Find where the given text appears and provide that cell's center as [x, y] coordinate. 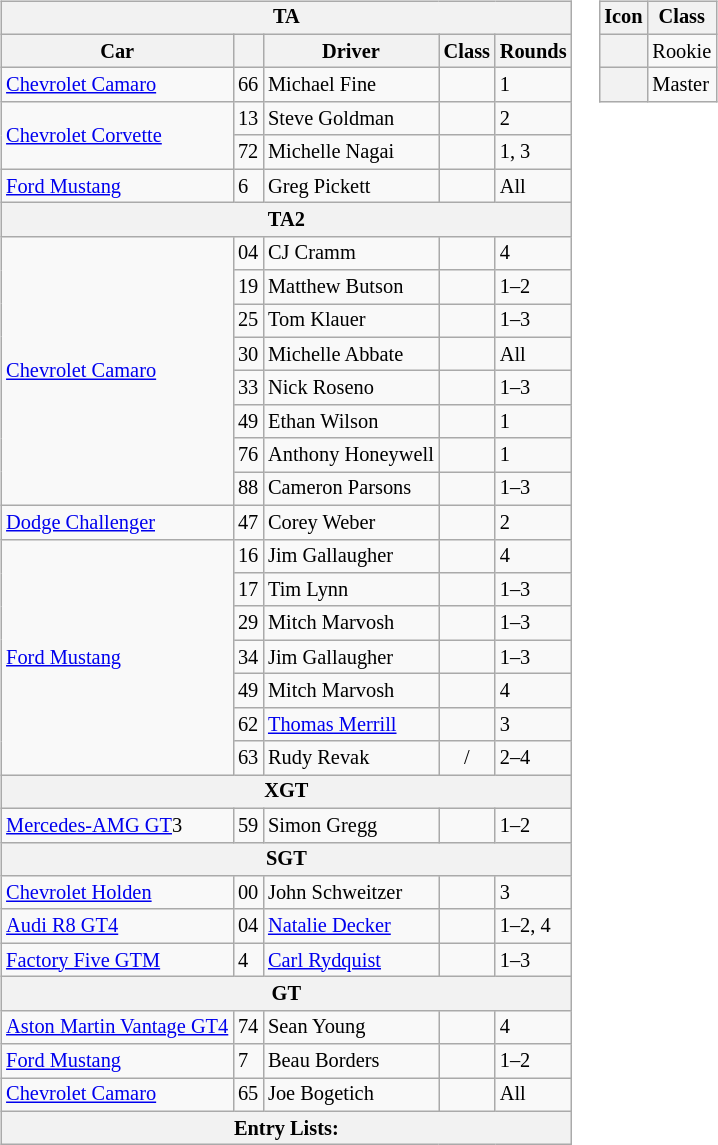
GT [286, 994]
6 [248, 186]
Anthony Honeywell [351, 455]
Steve Goldman [351, 119]
/ [467, 758]
17 [248, 590]
47 [248, 522]
Mercedes-AMG GT3 [117, 825]
72 [248, 152]
Rookie [682, 51]
19 [248, 287]
59 [248, 825]
Dodge Challenger [117, 522]
Cameron Parsons [351, 489]
Tim Lynn [351, 590]
Entry Lists: [286, 1128]
Chevrolet Holden [117, 893]
John Schweitzer [351, 893]
Matthew Butson [351, 287]
Rounds [534, 51]
XGT [286, 792]
Driver [351, 51]
65 [248, 1095]
Sean Young [351, 1027]
62 [248, 724]
CJ Cramm [351, 253]
Ethan Wilson [351, 422]
1, 3 [534, 152]
Carl Rydquist [351, 960]
Beau Borders [351, 1061]
63 [248, 758]
Michelle Abbate [351, 354]
Corey Weber [351, 522]
Joe Bogetich [351, 1095]
13 [248, 119]
7 [248, 1061]
25 [248, 321]
Michelle Nagai [351, 152]
16 [248, 556]
Michael Fine [351, 85]
Aston Martin Vantage GT4 [117, 1027]
2–4 [534, 758]
Nick Roseno [351, 388]
Natalie Decker [351, 926]
Rudy Revak [351, 758]
Master [682, 85]
30 [248, 354]
76 [248, 455]
Car [117, 51]
TA2 [286, 220]
Thomas Merrill [351, 724]
33 [248, 388]
Audi R8 GT4 [117, 926]
88 [248, 489]
66 [248, 85]
34 [248, 657]
Chevrolet Corvette [117, 136]
SGT [286, 859]
74 [248, 1027]
Tom Klauer [351, 321]
Icon [623, 18]
Simon Gregg [351, 825]
1–2, 4 [534, 926]
00 [248, 893]
TA [286, 18]
Factory Five GTM [117, 960]
29 [248, 623]
Greg Pickett [351, 186]
